Determine the [x, y] coordinate at the center of the cell enclosing the given text.  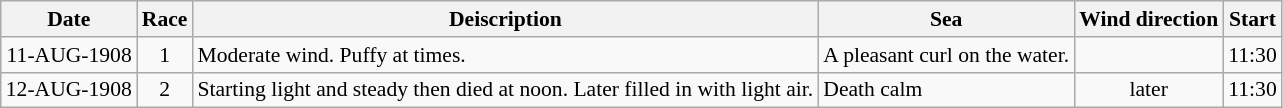
later [1148, 90]
Moderate wind. Puffy at times. [505, 55]
12-AUG-1908 [69, 90]
Start [1252, 19]
A pleasant curl on the water. [946, 55]
11-AUG-1908 [69, 55]
Date [69, 19]
Deiscription [505, 19]
Death calm [946, 90]
2 [165, 90]
Wind direction [1148, 19]
Race [165, 19]
1 [165, 55]
Starting light and steady then died at noon. Later filled in with light air. [505, 90]
Sea [946, 19]
